Find where the given text appears and provide that cell's center as [x, y] coordinate. 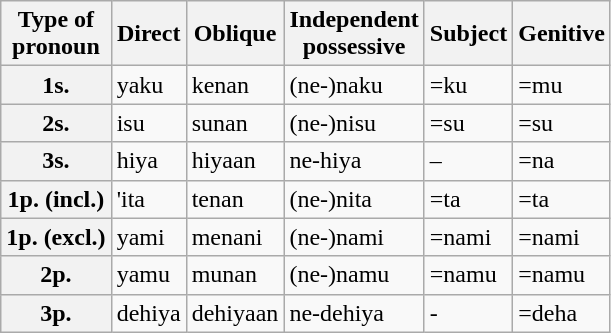
3s. [56, 161]
(ne-)nisu [354, 123]
'ita [148, 199]
(ne-)namu [354, 275]
=deha [562, 313]
3p. [56, 313]
Type ofpronoun [56, 34]
yaku [148, 85]
2p. [56, 275]
tenan [235, 199]
1p. (excl.) [56, 237]
- [468, 313]
=na [562, 161]
=mu [562, 85]
(ne-)nami [354, 237]
yamu [148, 275]
kenan [235, 85]
hiyaan [235, 161]
Oblique [235, 34]
2s. [56, 123]
menani [235, 237]
hiya [148, 161]
sunan [235, 123]
dehiyaan [235, 313]
ne-dehiya [354, 313]
Independent possessive [354, 34]
1p. (incl.) [56, 199]
Subject [468, 34]
yami [148, 237]
dehiya [148, 313]
(ne-)naku [354, 85]
(ne-)nita [354, 199]
ne-hiya [354, 161]
– [468, 161]
Genitive [562, 34]
1s. [56, 85]
munan [235, 275]
Direct [148, 34]
=ku [468, 85]
isu [148, 123]
